Capture the cell that displays the provided text and extract its (x, y) central coordinate. 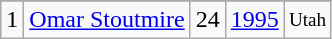
24 (208, 20)
Omar Stoutmire (107, 20)
1995 (254, 20)
1 (12, 20)
Utah (307, 20)
